Pinpoint the cell where the given text exists, returning its (x, y) midpoint coordinate. 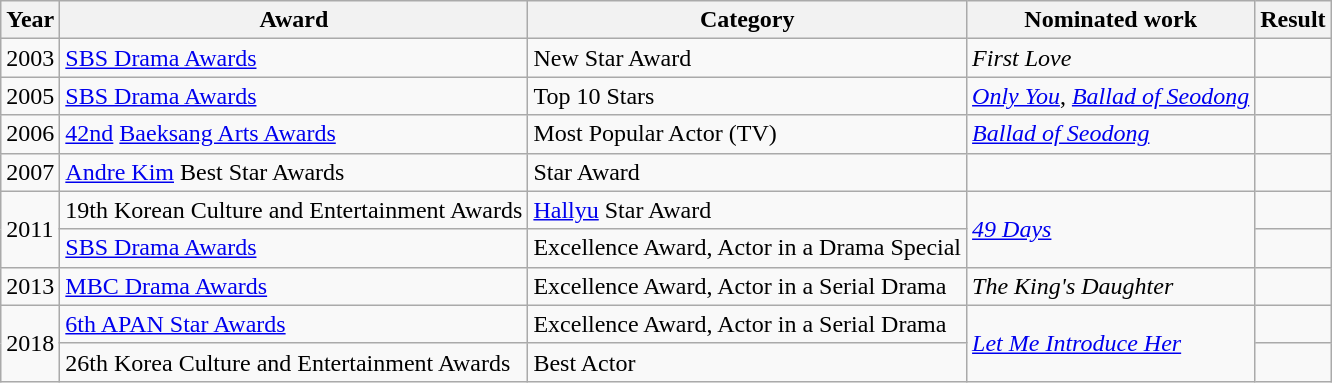
Let Me Introduce Her (1111, 343)
Award (294, 20)
2007 (30, 172)
Andre Kim Best Star Awards (294, 172)
New Star Award (748, 58)
26th Korea Culture and Entertainment Awards (294, 362)
19th Korean Culture and Entertainment Awards (294, 210)
Excellence Award, Actor in a Drama Special (748, 248)
49 Days (1111, 229)
Top 10 Stars (748, 96)
Most Popular Actor (TV) (748, 134)
Best Actor (748, 362)
2018 (30, 343)
2006 (30, 134)
Ballad of Seodong (1111, 134)
Category (748, 20)
Year (30, 20)
The King's Daughter (1111, 286)
Only You, Ballad of Seodong (1111, 96)
2011 (30, 229)
First Love (1111, 58)
Nominated work (1111, 20)
Star Award (748, 172)
42nd Baeksang Arts Awards (294, 134)
6th APAN Star Awards (294, 324)
Result (1293, 20)
Hallyu Star Award (748, 210)
MBC Drama Awards (294, 286)
2003 (30, 58)
2005 (30, 96)
2013 (30, 286)
